Provide the (X, Y) coordinate of the cell's center where the given text is located.  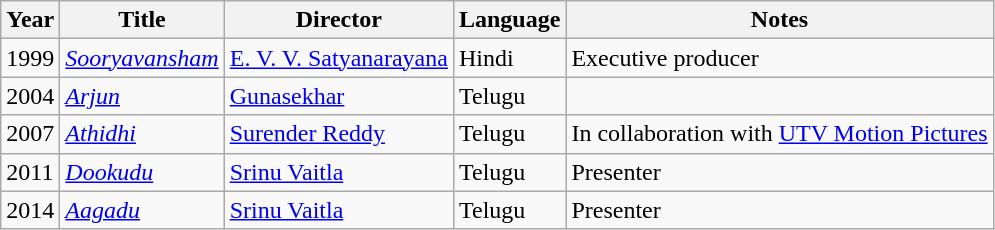
Year (30, 20)
2014 (30, 210)
Dookudu (142, 172)
Director (338, 20)
1999 (30, 58)
Executive producer (780, 58)
2011 (30, 172)
Arjun (142, 96)
Gunasekhar (338, 96)
Language (509, 20)
Hindi (509, 58)
2007 (30, 134)
Surender Reddy (338, 134)
E. V. V. Satyanarayana (338, 58)
Title (142, 20)
In collaboration with UTV Motion Pictures (780, 134)
2004 (30, 96)
Notes (780, 20)
Athidhi (142, 134)
Sooryavansham (142, 58)
Aagadu (142, 210)
